From the cell containing the given text, extract its center point as (X, Y) coordinate. 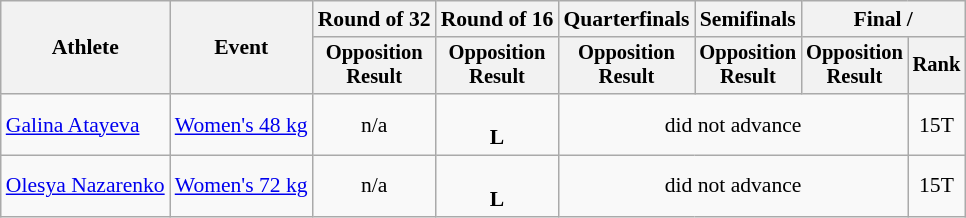
Women's 48 kg (242, 124)
Final / (883, 19)
Round of 32 (374, 19)
Rank (937, 66)
Olesya Nazarenko (86, 186)
Quarterfinals (626, 19)
Round of 16 (498, 19)
Athlete (86, 48)
Women's 72 kg (242, 186)
Event (242, 48)
Galina Atayeva (86, 124)
Semifinals (748, 19)
